Locate the cell with the specified text and output its (X, Y) center coordinate. 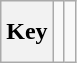
Key (27, 32)
